Provide the [X, Y] coordinate of the cell's center where the given text is located.  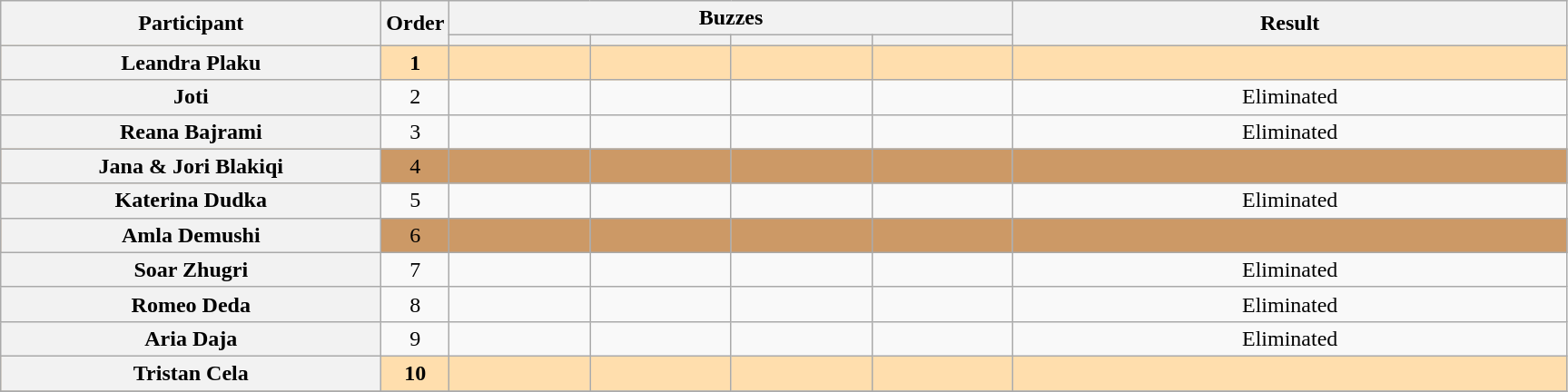
4 [416, 166]
Katerina Dudka [191, 201]
2 [416, 97]
Tristan Cela [191, 373]
Aria Daja [191, 338]
10 [416, 373]
7 [416, 269]
Result [1289, 24]
Order [416, 24]
Amla Demushi [191, 235]
Participant [191, 24]
9 [416, 338]
Leandra Plaku [191, 63]
5 [416, 201]
Buzzes [731, 18]
1 [416, 63]
Joti [191, 97]
Jana & Jori Blakiqi [191, 166]
Romeo Deda [191, 304]
Soar Zhugri [191, 269]
Reana Bajrami [191, 132]
6 [416, 235]
3 [416, 132]
8 [416, 304]
